Detect which cell encompasses the target text, then output its (X, Y) center coordinate. 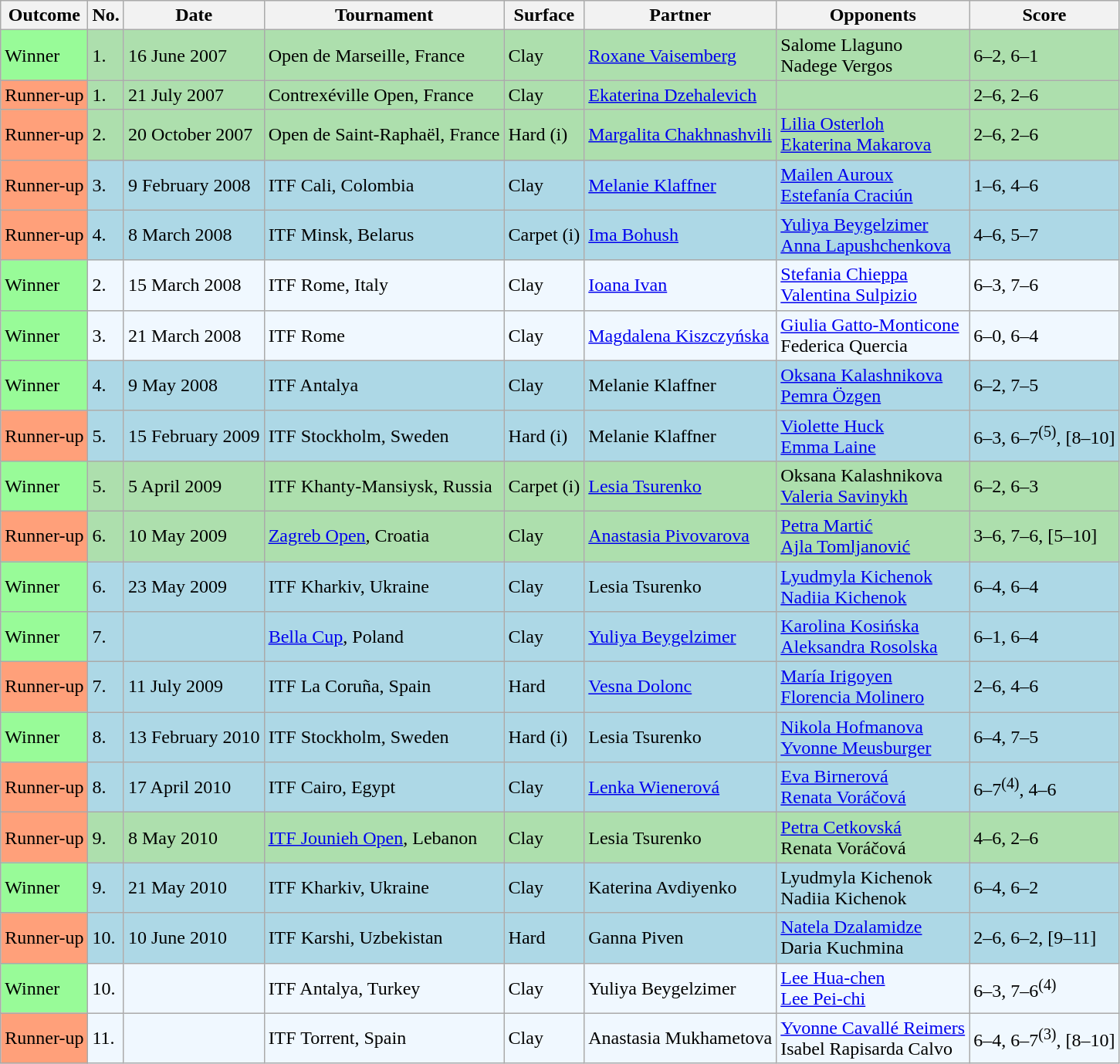
13 February 2010 (194, 738)
17 April 2010 (194, 787)
Vesna Dolonc (681, 687)
ITF Cali, Colombia (384, 185)
Eva Birnerová Renata Voráčová (873, 787)
6–3, 7–6 (1044, 285)
6–0, 6–4 (1044, 335)
20 October 2007 (194, 134)
ITF Torrent, Spain (384, 1039)
Yuliya Beygelzimer Anna Lapushchenkova (873, 235)
5 April 2009 (194, 486)
6–3, 7–6(4) (1044, 988)
Open de Marseille, France (384, 56)
10 May 2009 (194, 535)
Natela Dzalamidze Daria Kuchmina (873, 938)
Tournament (384, 15)
Anastasia Pivovarova (681, 535)
8 March 2008 (194, 235)
Ioana Ivan (681, 285)
1–6, 4–6 (1044, 185)
4–6, 2–6 (1044, 838)
Date (194, 15)
ITF Jounieh Open, Lebanon (384, 838)
Yvonne Cavallé Reimers Isabel Rapisarda Calvo (873, 1039)
10 June 2010 (194, 938)
ITF Antalya (384, 386)
4–6, 5–7 (1044, 235)
21 May 2010 (194, 887)
Contrexéville Open, France (384, 95)
Lee Hua-chen Lee Pei-chi (873, 988)
No. (106, 15)
ITF Antalya, Turkey (384, 988)
ITF Rome, Italy (384, 285)
15 March 2008 (194, 285)
Oksana Kalashnikova Valeria Savinykh (873, 486)
Bella Cup, Poland (384, 637)
Partner (681, 15)
Ekaterina Dzehalevich (681, 95)
Katerina Avdiyenko (681, 887)
9 May 2008 (194, 386)
Ganna Piven (681, 938)
Giulia Gatto-Monticone Federica Quercia (873, 335)
Violette Huck Emma Laine (873, 435)
Opponents (873, 15)
3–6, 7–6, [5–10] (1044, 535)
Lenka Wienerová (681, 787)
ITF La Coruña, Spain (384, 687)
6–4, 7–5 (1044, 738)
6–4, 6–4 (1044, 586)
Roxane Vaisemberg (681, 56)
Lilia Osterloh Ekaterina Makarova (873, 134)
16 June 2007 (194, 56)
11 July 2009 (194, 687)
Mailen Auroux Estefanía Craciún (873, 185)
Petra Cetkovská Renata Voráčová (873, 838)
2–6, 6–2, [9–11] (1044, 938)
8 May 2010 (194, 838)
6–2, 7–5 (1044, 386)
Ima Bohush (681, 235)
6–7(4), 4–6 (1044, 787)
2–6, 4–6 (1044, 687)
Anastasia Mukhametova (681, 1039)
6–4, 6–2 (1044, 887)
Petra Martić Ajla Tomljanović (873, 535)
Open de Saint-Raphaël, France (384, 134)
6–2, 6–1 (1044, 56)
Outcome (45, 15)
6–2, 6–3 (1044, 486)
Zagreb Open, Croatia (384, 535)
23 May 2009 (194, 586)
6–3, 6–7(5), [8–10] (1044, 435)
Margalita Chakhnashvili (681, 134)
6–1, 6–4 (1044, 637)
ITF Khanty-Mansiysk, Russia (384, 486)
ITF Rome (384, 335)
6–4, 6–7(3), [8–10] (1044, 1039)
ITF Cairo, Egypt (384, 787)
Karolina Kosińska Aleksandra Rosolska (873, 637)
Salome Llaguno Nadege Vergos (873, 56)
Nikola Hofmanova Yvonne Meusburger (873, 738)
ITF Karshi, Uzbekistan (384, 938)
Magdalena Kiszczyńska (681, 335)
11. (106, 1039)
María Irigoyen Florencia Molinero (873, 687)
21 July 2007 (194, 95)
21 March 2008 (194, 335)
Score (1044, 15)
15 February 2009 (194, 435)
Surface (544, 15)
9 February 2008 (194, 185)
ITF Minsk, Belarus (384, 235)
Stefania Chieppa Valentina Sulpizio (873, 285)
Oksana Kalashnikova Pemra Özgen (873, 386)
